Detect which cell encompasses the target text, then output its [x, y] center coordinate. 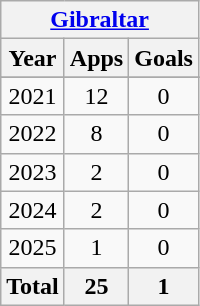
2021 [33, 96]
2025 [33, 248]
Total [33, 286]
2024 [33, 210]
Gibraltar [100, 20]
25 [96, 286]
8 [96, 134]
Apps [96, 58]
Year [33, 58]
12 [96, 96]
Goals [164, 58]
2023 [33, 172]
2022 [33, 134]
